Output the [x, y] coordinate of the center of the cell containing the given text.  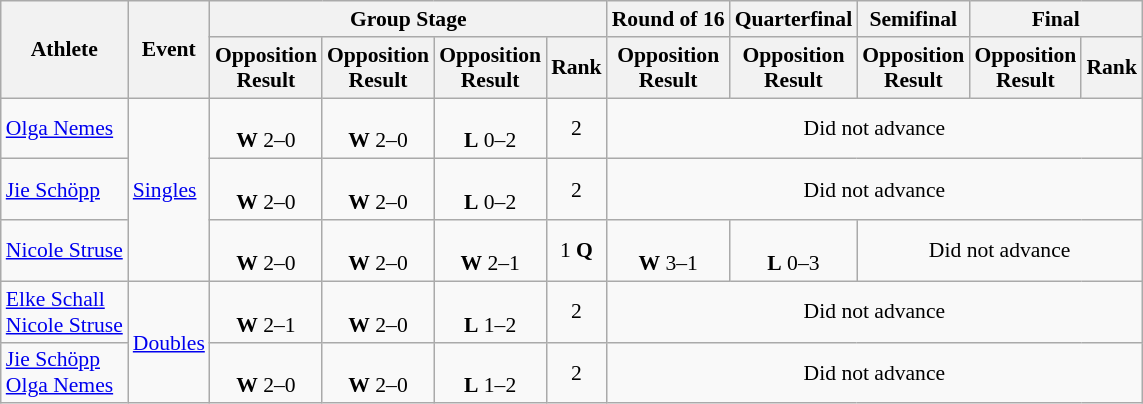
L 0–3 [794, 250]
Olga Nemes [64, 128]
Elke SchallNicole Struse [64, 312]
Jie Schöpp [64, 190]
Doubles [169, 342]
Final [1056, 19]
Athlete [64, 50]
Round of 16 [668, 19]
Quarterfinal [794, 19]
1 Q [576, 250]
Jie SchöppOlga Nemes [64, 372]
Nicole Struse [64, 250]
Event [169, 50]
Group Stage [408, 19]
Semifinal [913, 19]
Singles [169, 190]
W 3–1 [668, 250]
